Locate the cell with the specified text and output its [X, Y] center coordinate. 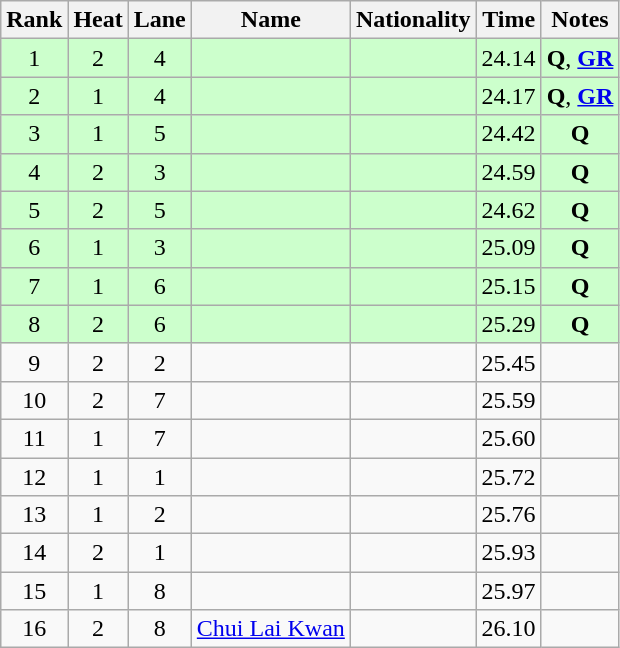
Chui Lai Kwan [270, 629]
Notes [580, 20]
Heat [98, 20]
25.97 [508, 591]
25.15 [508, 286]
Nationality [413, 20]
25.60 [508, 438]
25.45 [508, 362]
Rank [34, 20]
16 [34, 629]
24.59 [508, 172]
25.29 [508, 324]
15 [34, 591]
14 [34, 553]
25.93 [508, 553]
12 [34, 477]
9 [34, 362]
25.76 [508, 515]
24.17 [508, 96]
11 [34, 438]
24.14 [508, 58]
24.62 [508, 210]
13 [34, 515]
25.59 [508, 400]
Time [508, 20]
Lane [160, 20]
Name [270, 20]
25.09 [508, 248]
25.72 [508, 477]
10 [34, 400]
26.10 [508, 629]
24.42 [508, 134]
